Locate the cell with the specified text and output its (x, y) center coordinate. 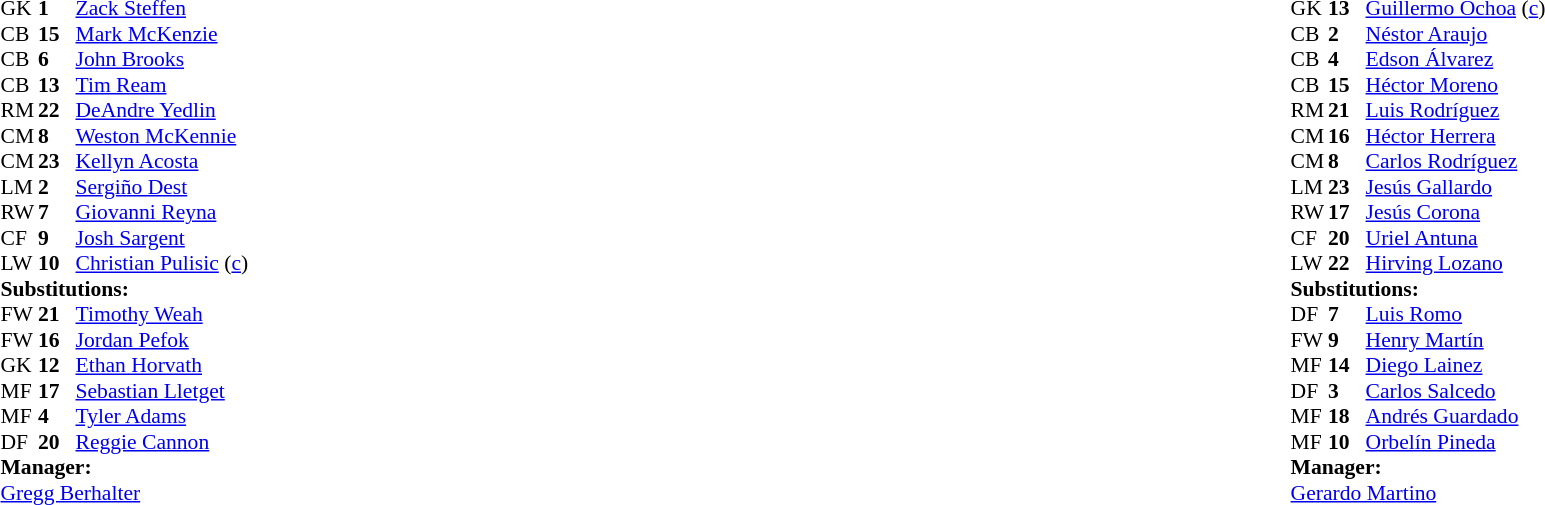
John Brooks (162, 59)
Jordan Pefok (162, 340)
Josh Sargent (162, 238)
18 (1347, 417)
Tim Ream (162, 85)
Giovanni Reyna (162, 213)
Mark McKenzie (162, 34)
Reggie Cannon (162, 442)
Tyler Adams (162, 417)
Substitutions: (124, 289)
Manager: (124, 467)
6 (57, 59)
Ethan Horvath (162, 365)
13 (57, 85)
GK (19, 365)
Sebastian Lletget (162, 391)
Kellyn Acosta (162, 161)
Sergiño Dest (162, 187)
3 (1347, 391)
DeAndre Yedlin (162, 111)
Christian Pulisic (c) (162, 263)
14 (1347, 365)
12 (57, 365)
Weston McKennie (162, 136)
Timothy Weah (162, 315)
